Locate the cell with the specified text and output its [x, y] center coordinate. 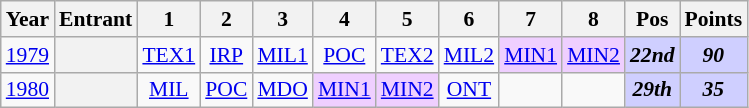
5 [408, 19]
2 [226, 19]
29th [652, 90]
Entrant [96, 19]
TEX2 [408, 55]
35 [714, 90]
MDO [282, 90]
Pos [652, 19]
7 [530, 19]
8 [594, 19]
22nd [652, 55]
Points [714, 19]
6 [469, 19]
4 [344, 19]
MIL [168, 90]
1 [168, 19]
MIL1 [282, 55]
3 [282, 19]
MIL2 [469, 55]
1980 [28, 90]
1979 [28, 55]
Year [28, 19]
90 [714, 55]
ONT [469, 90]
TEX1 [168, 55]
IRP [226, 55]
